Identify which cell holds the provided text, then report its [x, y] central coordinate. 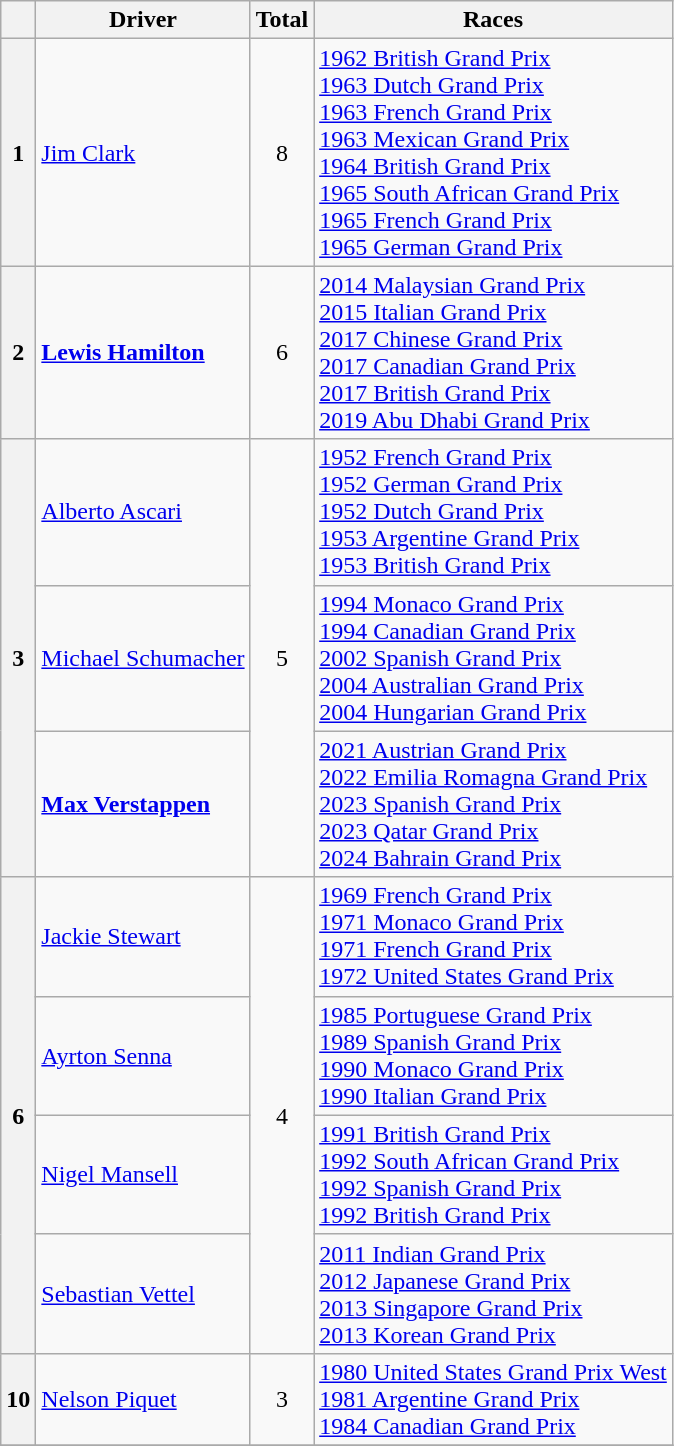
1994 Monaco Grand Prix1994 Canadian Grand Prix2002 Spanish Grand Prix2004 Australian Grand Prix2004 Hungarian Grand Prix [494, 658]
Max Verstappen [143, 804]
2011 Indian Grand Prix2012 Japanese Grand Prix2013 Singapore Grand Prix2013 Korean Grand Prix [494, 1294]
Races [494, 20]
1969 French Grand Prix1971 Monaco Grand Prix1971 French Grand Prix1972 United States Grand Prix [494, 936]
Lewis Hamilton [143, 352]
2014 Malaysian Grand Prix2015 Italian Grand Prix2017 Chinese Grand Prix2017 Canadian Grand Prix2017 British Grand Prix2019 Abu Dhabi Grand Prix [494, 352]
Jim Clark [143, 152]
Sebastian Vettel [143, 1294]
Ayrton Senna [143, 1056]
Driver [143, 20]
1985 Portuguese Grand Prix1989 Spanish Grand Prix1990 Monaco Grand Prix1990 Italian Grand Prix [494, 1056]
1980 United States Grand Prix West1981 Argentine Grand Prix1984 Canadian Grand Prix [494, 1399]
2 [18, 352]
Total [282, 20]
4 [282, 1115]
5 [282, 658]
1991 British Grand Prix1992 South African Grand Prix1992 Spanish Grand Prix1992 British Grand Prix [494, 1174]
Michael Schumacher [143, 658]
10 [18, 1399]
Nelson Piquet [143, 1399]
1 [18, 152]
Nigel Mansell [143, 1174]
Alberto Ascari [143, 512]
8 [282, 152]
2021 Austrian Grand Prix2022 Emilia Romagna Grand Prix2023 Spanish Grand Prix2023 Qatar Grand Prix2024 Bahrain Grand Prix [494, 804]
Jackie Stewart [143, 936]
1952 French Grand Prix1952 German Grand Prix1952 Dutch Grand Prix1953 Argentine Grand Prix1953 British Grand Prix [494, 512]
